Detect which cell encompasses the target text, then output its (X, Y) center coordinate. 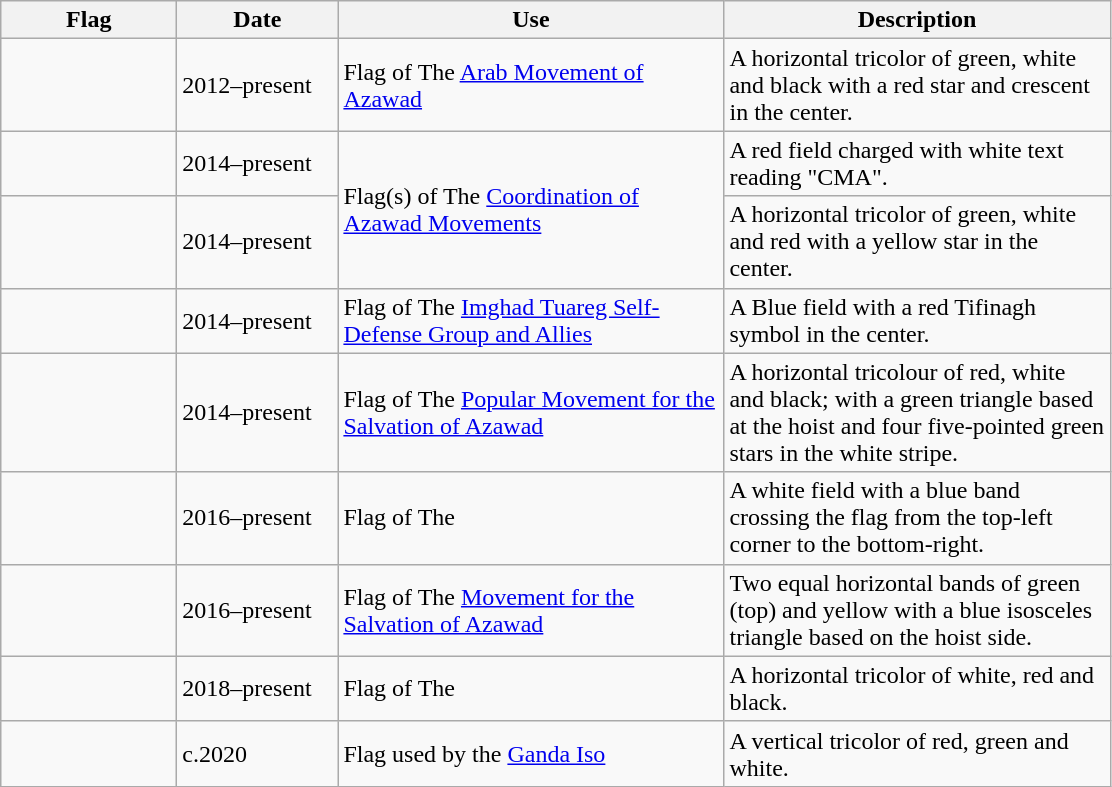
A red field charged with white text reading "CMA". (917, 164)
Two equal horizontal bands of green (top) and yellow with a blue isosceles triangle based on the hoist side. (917, 610)
Flag used by the Ganda Iso (531, 754)
Date (258, 20)
A horizontal tricolour of red, white and black; with a green triangle based at the hoist and four five-pointed green stars in the white stripe. (917, 412)
2012–present (258, 85)
A horizontal tricolor of green, white and red with a yellow star in the center. (917, 242)
Flag of The Popular Movement for the Salvation of Azawad (531, 412)
Flag of The Movement for the Salvation of Azawad (531, 610)
Flag of The Arab Movement of Azawad (531, 85)
Use (531, 20)
Description (917, 20)
c.2020 (258, 754)
A horizontal tricolor of green, white and black with a red star and crescent in the center. (917, 85)
A white field with a blue band crossing the flag from the top-left corner to the bottom-right. (917, 518)
2018–present (258, 688)
A Blue field with a red Tifinagh symbol in the center. (917, 320)
A horizontal tricolor of white, red and black. (917, 688)
Flag(s) of The Coordination of Azawad Movements (531, 210)
A vertical tricolor of red, green and white. (917, 754)
Flag (89, 20)
Flag of The Imghad Tuareg Self-Defense Group and Allies (531, 320)
